Find where the given text appears and provide that cell's center as (x, y) coordinate. 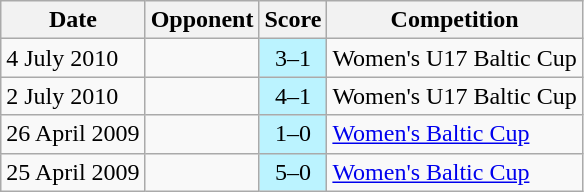
4 July 2010 (73, 58)
2 July 2010 (73, 96)
5–0 (293, 172)
Score (293, 20)
Date (73, 20)
Competition (454, 20)
26 April 2009 (73, 134)
Opponent (202, 20)
4–1 (293, 96)
1–0 (293, 134)
25 April 2009 (73, 172)
3–1 (293, 58)
